Extract the (x, y) coordinate from the center of the cell holding the provided text.  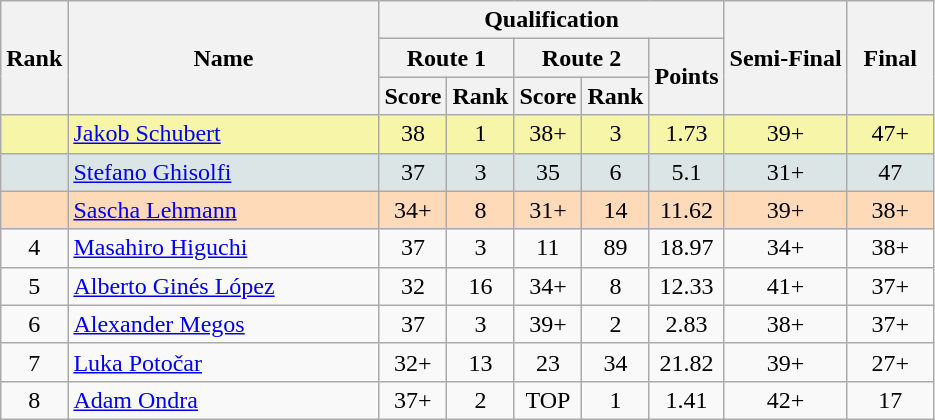
Qualification (552, 20)
42+ (786, 400)
Semi-Final (786, 58)
21.82 (686, 362)
16 (480, 286)
17 (890, 400)
14 (616, 210)
32+ (413, 362)
Adam Ondra (224, 400)
41+ (786, 286)
Jakob Schubert (224, 134)
32 (413, 286)
47+ (890, 134)
Luka Potočar (224, 362)
1.73 (686, 134)
13 (480, 362)
12.33 (686, 286)
Sascha Lehmann (224, 210)
11.62 (686, 210)
Points (686, 77)
23 (548, 362)
Masahiro Higuchi (224, 248)
47 (890, 172)
89 (616, 248)
2.83 (686, 324)
5 (34, 286)
35 (548, 172)
Alberto Ginés López (224, 286)
7 (34, 362)
Route 2 (582, 58)
5.1 (686, 172)
1.41 (686, 400)
27+ (890, 362)
Alexander Megos (224, 324)
11 (548, 248)
Route 1 (446, 58)
4 (34, 248)
Final (890, 58)
Name (224, 58)
Stefano Ghisolfi (224, 172)
TOP (548, 400)
38 (413, 134)
18.97 (686, 248)
34 (616, 362)
